Scan for the cell matching the given text and deliver its (x, y) coordinate at center. 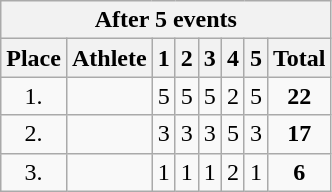
Place (34, 58)
22 (299, 96)
3. (34, 172)
4 (232, 58)
Total (299, 58)
17 (299, 134)
Athlete (109, 58)
6 (299, 172)
2. (34, 134)
After 5 events (166, 20)
1. (34, 96)
